Return (x, y) of the center of cell containing provided text 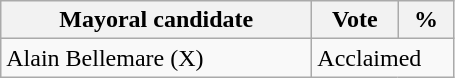
Mayoral candidate (156, 20)
Vote (355, 20)
% (426, 20)
Alain Bellemare (X) (156, 58)
Acclaimed (383, 58)
